Return the (X, Y) coordinate for the center point of the cell that contains the specified text.  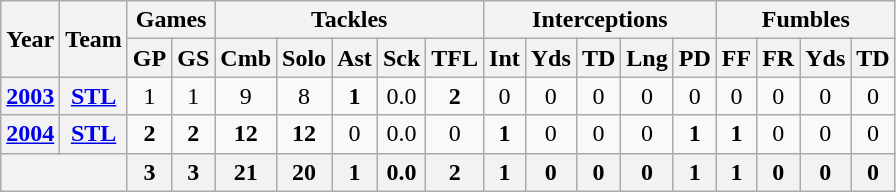
21 (246, 172)
FF (736, 58)
Fumbles (806, 20)
Interceptions (600, 20)
FR (778, 58)
Year (30, 39)
GS (194, 58)
9 (246, 96)
Team (94, 39)
Int (505, 58)
Tackles (350, 20)
GP (149, 58)
Lng (647, 58)
Sck (401, 58)
2003 (30, 96)
PD (694, 58)
Games (170, 20)
Cmb (246, 58)
20 (304, 172)
Solo (304, 58)
8 (304, 96)
TFL (455, 58)
2004 (30, 134)
Ast (355, 58)
